Search for the cell housing the specified text and yield its [X, Y] center coordinate. 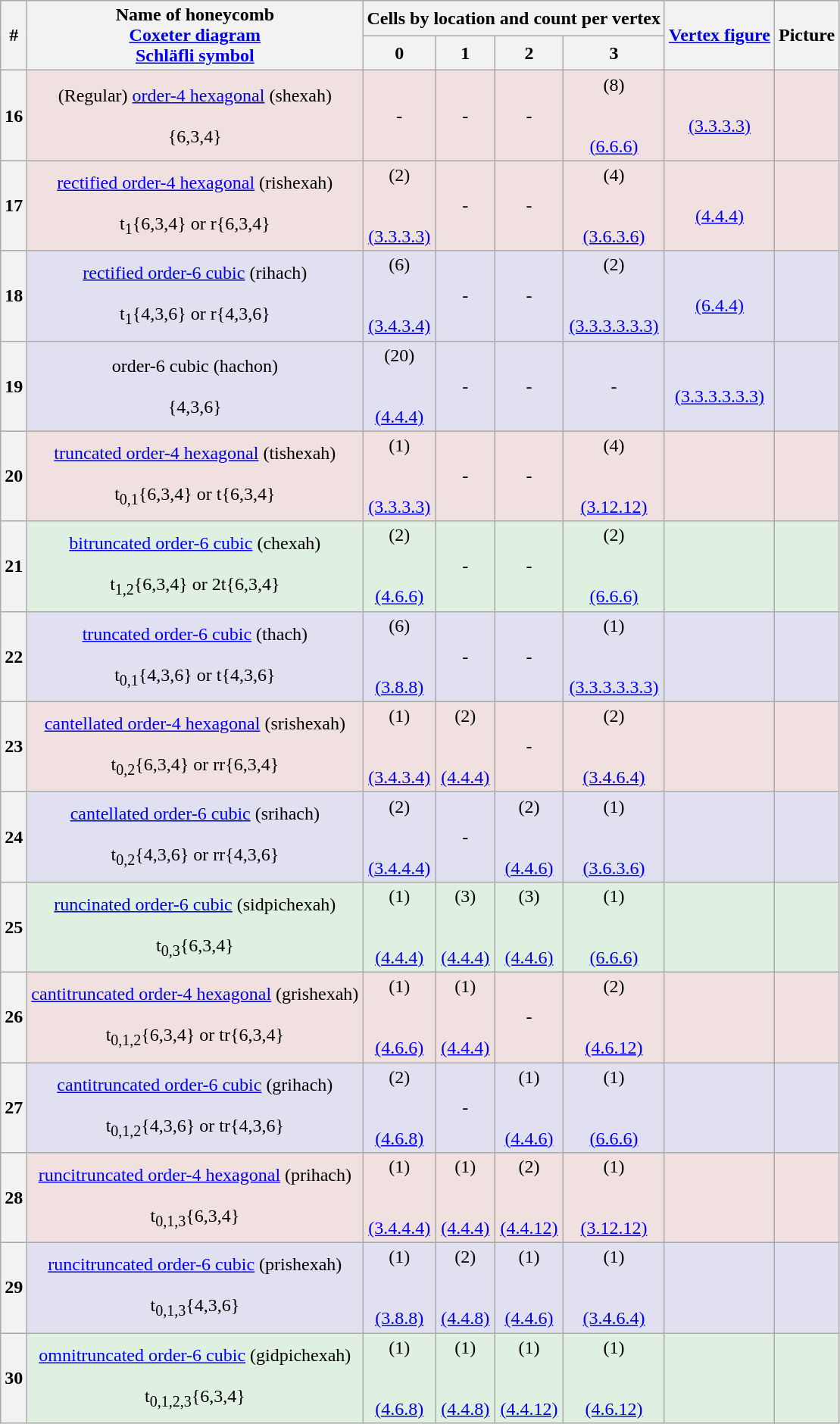
bitruncated order-6 cubic (chexah)t1,2{6,3,4} or 2t{6,3,4} [195, 567]
22 [14, 656]
(4)(3.12.12) [614, 476]
cantitruncated order-6 cubic (grihach)t0,1,2{4,3,6} or tr{4,3,6} [195, 1107]
(4.4.4) [720, 206]
runcitruncated order-6 cubic (prishexah)t0,1,3{4,3,6} [195, 1288]
(2)(6.6.6) [614, 567]
26 [14, 1016]
order-6 cubic (hachon){4,3,6} [195, 386]
19 [14, 386]
18 [14, 295]
17 [14, 206]
(2)(3.3.3.3.3.3) [614, 295]
cantellated order-6 cubic (srihach)t0,2{4,3,6} or rr{4,3,6} [195, 836]
(8)(6.6.6) [614, 115]
(2)(4.6.6) [400, 567]
29 [14, 1288]
(1)(4.4.8) [465, 1379]
23 [14, 747]
(2)(4.4.6) [529, 836]
(3.3.3.3.3.3) [720, 386]
(1)(3.3.3.3.3.3) [614, 656]
runcitruncated order-4 hexagonal (prihach)t0,1,3{6,3,4} [195, 1198]
Picture [807, 36]
(6)(3.4.3.4) [400, 295]
truncated order-6 cubic (thach)t0,1{4,3,6} or t{4,3,6} [195, 656]
(2)(3.3.3.3) [400, 206]
21 [14, 567]
(6.4.4) [720, 295]
28 [14, 1198]
(Regular) order-4 hexagonal (shexah){6,3,4} [195, 115]
truncated order-4 hexagonal (tishexah)t0,1{6,3,4} or t{6,3,4} [195, 476]
(1)(4.4.12) [529, 1379]
0 [400, 53]
(6)(3.8.8) [400, 656]
# [14, 36]
(1)(3.4.3.4) [400, 747]
(1)(4.6.8) [400, 1379]
(1)(3.3.3.3) [400, 476]
(1)(4.6.6) [400, 1016]
(1)(4.6.12) [614, 1379]
(1)(3.6.3.6) [614, 836]
(2)(4.6.8) [400, 1107]
3 [614, 53]
(2)(4.4.12) [529, 1198]
(1)(3.4.6.4) [614, 1288]
(2)(3.4.4.4) [400, 836]
(2)(4.4.8) [465, 1288]
(3)(4.4.6) [529, 927]
runcinated order-6 cubic (sidpichexah)t0,3{6,3,4} [195, 927]
Name of honeycombCoxeter diagramSchläfli symbol [195, 36]
Cells by location and count per vertex [514, 18]
(1)(3.4.4.4) [400, 1198]
(1)(3.12.12) [614, 1198]
(3.3.3.3) [720, 115]
16 [14, 115]
cantitruncated order-4 hexagonal (grishexah)t0,1,2{6,3,4} or tr{6,3,4} [195, 1016]
rectified order-4 hexagonal (rishexah)t1{6,3,4} or r{6,3,4} [195, 206]
(2)(4.6.12) [614, 1016]
2 [529, 53]
rectified order-6 cubic (rihach)t1{4,3,6} or r{4,3,6} [195, 295]
(3)(4.4.4) [465, 927]
Vertex figure [720, 36]
(4)(3.6.3.6) [614, 206]
27 [14, 1107]
(20)(4.4.4) [400, 386]
24 [14, 836]
1 [465, 53]
30 [14, 1379]
20 [14, 476]
(1)(3.8.8) [400, 1288]
(2)(3.4.6.4) [614, 747]
cantellated order-4 hexagonal (srishexah)t0,2{6,3,4} or rr{6,3,4} [195, 747]
25 [14, 927]
omnitruncated order-6 cubic (gidpichexah)t0,1,2,3{6,3,4} [195, 1379]
(2)(4.4.4) [465, 747]
